Find where the given text appears and provide that cell's center as (X, Y) coordinate. 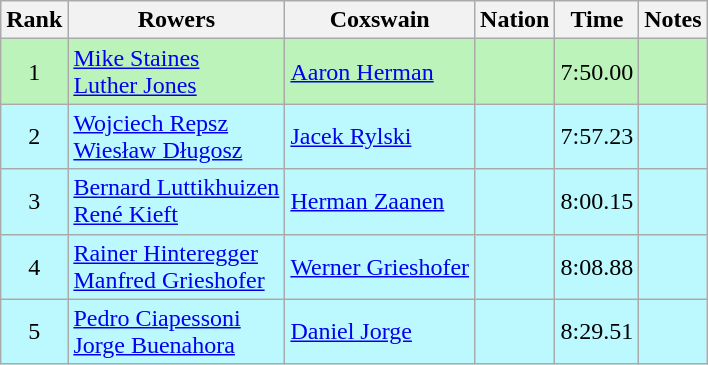
Rowers (176, 20)
7:50.00 (597, 72)
8:00.15 (597, 202)
5 (34, 332)
Werner Grieshofer (380, 266)
Bernard LuttikhuizenRené Kieft (176, 202)
Rainer HintereggerManfred Grieshofer (176, 266)
1 (34, 72)
Rank (34, 20)
8:29.51 (597, 332)
Mike StainesLuther Jones (176, 72)
Coxswain (380, 20)
Nation (515, 20)
3 (34, 202)
2 (34, 136)
8:08.88 (597, 266)
Wojciech RepszWiesław Długosz (176, 136)
4 (34, 266)
Daniel Jorge (380, 332)
Time (597, 20)
Aaron Herman (380, 72)
7:57.23 (597, 136)
Notes (673, 20)
Pedro CiapessoniJorge Buenahora (176, 332)
Jacek Rylski (380, 136)
Herman Zaanen (380, 202)
